Extract the (x, y) coordinate from the center of the cell holding the provided text.  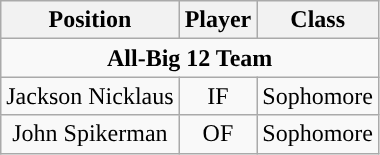
John Spikerman (90, 134)
OF (218, 134)
Position (90, 20)
Jackson Nicklaus (90, 96)
Class (318, 20)
All-Big 12 Team (190, 58)
Player (218, 20)
IF (218, 96)
